Output the (X, Y) coordinate of the center of the cell containing the given text.  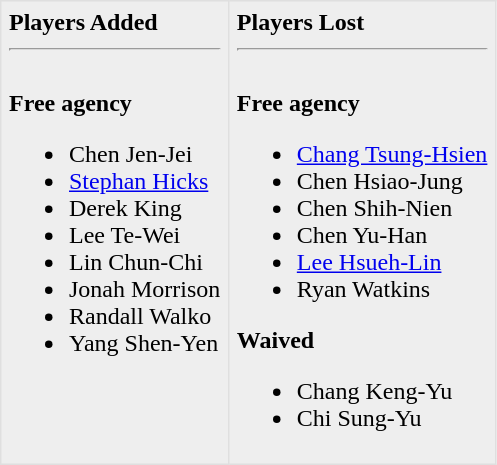
Players Lost Free agencyChang Tsung-HsienChen Hsiao-JungChen Shih-NienChen Yu-HanLee Hsueh-LinRyan WatkinsWaivedChang Keng-YuChi Sung-Yu (362, 233)
Players Added Free agencyChen Jen-JeiStephan HicksDerek KingLee Te-WeiLin Chun-ChiJonah MorrisonRandall WalkoYang Shen-Yen (115, 233)
